Extract the [X, Y] coordinate from the center of the cell holding the provided text.  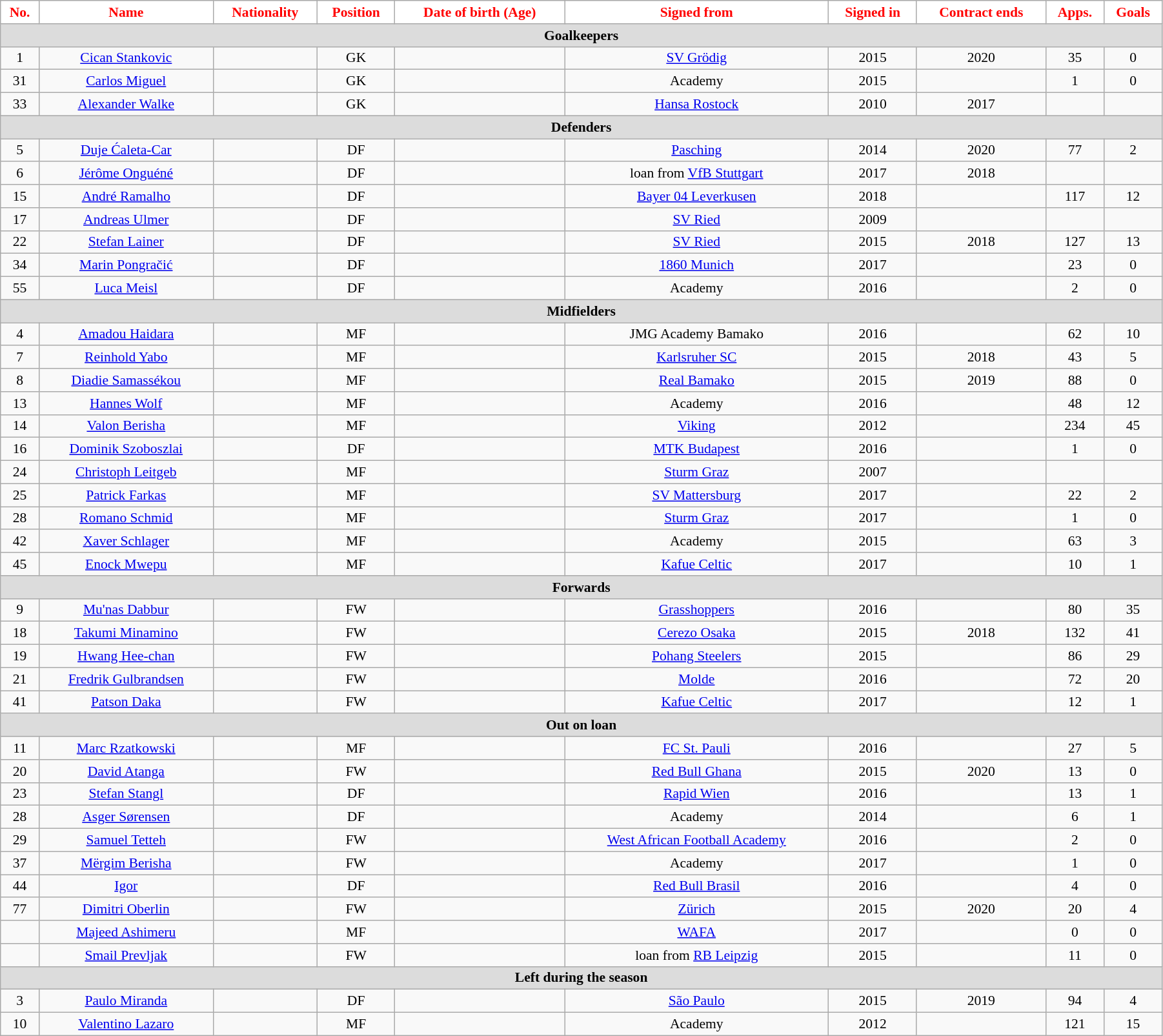
Name [126, 12]
25 [20, 495]
West African Football Academy [697, 840]
Patson Daka [126, 702]
Zürich [697, 909]
80 [1075, 610]
Real Bamako [697, 380]
Hansa Rostock [697, 105]
88 [1075, 380]
234 [1075, 426]
86 [1075, 656]
Fredrik Gulbrandsen [126, 679]
Karlsruher SC [697, 358]
Nationality [265, 12]
Hannes Wolf [126, 403]
55 [20, 289]
31 [20, 81]
17 [20, 219]
19 [20, 656]
Goals [1133, 12]
37 [20, 863]
Andreas Ulmer [126, 219]
Left during the season [581, 978]
72 [1075, 679]
Mu'nas Dabbur [126, 610]
127 [1075, 242]
1860 Munich [697, 265]
Red Bull Ghana [697, 771]
Stefan Stangl [126, 794]
André Ramalho [126, 196]
Romano Schmid [126, 518]
Goalkeepers [581, 36]
Reinhold Yabo [126, 358]
Majeed Ashimeru [126, 932]
Valentino Lazaro [126, 1024]
Signed in [873, 12]
Smail Prevljak [126, 955]
43 [1075, 358]
Signed from [697, 12]
2009 [873, 219]
7 [20, 358]
21 [20, 679]
24 [20, 472]
Forwards [581, 587]
Dimitri Oberlin [126, 909]
Valon Berisha [126, 426]
FC St. Pauli [697, 748]
48 [1075, 403]
JMG Academy Bamako [697, 334]
Enock Mwepu [126, 564]
Stefan Lainer [126, 242]
Paulo Miranda [126, 1001]
Luca Meisl [126, 289]
loan from RB Leipzig [697, 955]
Xaver Schlager [126, 542]
WAFA [697, 932]
18 [20, 633]
Grasshoppers [697, 610]
Duje Ćaleta-Car [126, 150]
Contract ends [981, 12]
Igor [126, 886]
14 [20, 426]
2007 [873, 472]
8 [20, 380]
SV Mattersburg [697, 495]
121 [1075, 1024]
Patrick Farkas [126, 495]
Pasching [697, 150]
27 [1075, 748]
Red Bull Brasil [697, 886]
Apps. [1075, 12]
Dominik Szoboszlai [126, 449]
42 [20, 542]
2010 [873, 105]
Viking [697, 426]
David Atanga [126, 771]
62 [1075, 334]
Bayer 04 Leverkusen [697, 196]
Date of birth (Age) [480, 12]
Midfielders [581, 311]
Marin Pongračić [126, 265]
Diadie Samassékou [126, 380]
Takumi Minamino [126, 633]
Cerezo Osaka [697, 633]
Jérôme Onguéné [126, 174]
Rapid Wien [697, 794]
Mërgim Berisha [126, 863]
34 [20, 265]
Carlos Miguel [126, 81]
MTK Budapest [697, 449]
33 [20, 105]
16 [20, 449]
Asger Sørensen [126, 817]
Christoph Leitgeb [126, 472]
Amadou Haidara [126, 334]
Molde [697, 679]
No. [20, 12]
Marc Rzatkowski [126, 748]
Alexander Walke [126, 105]
Position [356, 12]
63 [1075, 542]
SV Grödig [697, 58]
Pohang Steelers [697, 656]
Cican Stankovic [126, 58]
São Paulo [697, 1001]
Samuel Tetteh [126, 840]
132 [1075, 633]
94 [1075, 1001]
9 [20, 610]
loan from VfB Stuttgart [697, 174]
44 [20, 886]
Hwang Hee-chan [126, 656]
Out on loan [581, 726]
Defenders [581, 127]
117 [1075, 196]
